Output the [x, y] coordinate of the center of the cell containing the given text.  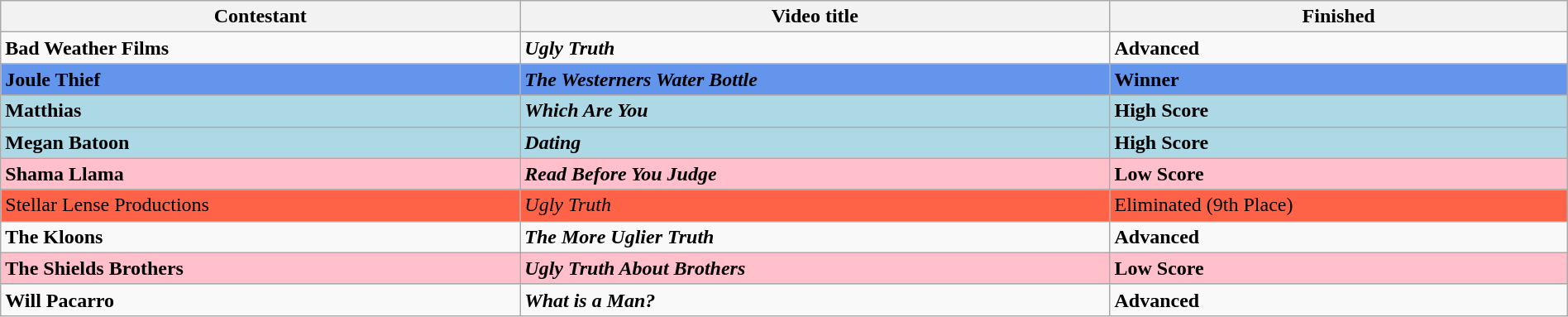
Video title [815, 17]
Joule Thief [261, 79]
What is a Man? [815, 300]
Eliminated (9th Place) [1338, 205]
Which Are You [815, 111]
Will Pacarro [261, 300]
Stellar Lense Productions [261, 205]
Winner [1338, 79]
The More Uglier Truth [815, 237]
The Westerners Water Bottle [815, 79]
Ugly Truth About Brothers [815, 268]
The Shields Brothers [261, 268]
The Kloons [261, 237]
Contestant [261, 17]
Dating [815, 142]
Read Before You Judge [815, 174]
Finished [1338, 17]
Shama Llama [261, 174]
Bad Weather Films [261, 48]
Matthias [261, 111]
Megan Batoon [261, 142]
